Locate the cell with the specified text and output its [x, y] center coordinate. 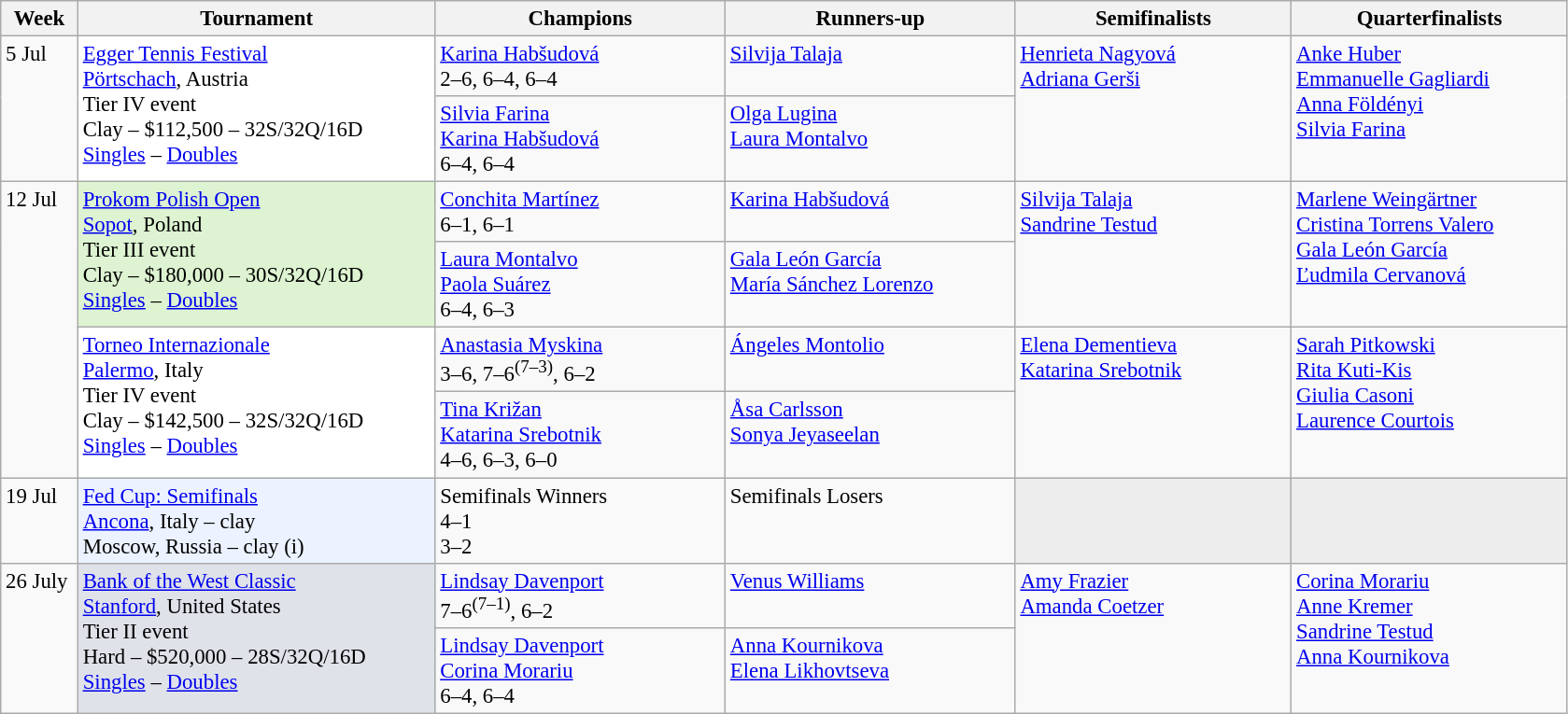
Semifinalists [1153, 19]
5 Jul [39, 109]
Quarterfinalists [1430, 19]
Karina Habšudová 2–6, 6–4, 6–4 [581, 67]
19 Jul [39, 521]
Bank of the West Classic Stanford, United States Tier II event Hard – $520,000 – 28S/32Q/16DSingles – Doubles [256, 638]
Tina Križan Katarina Srebotnik4–6, 6–3, 6–0 [581, 435]
Laura Montalvo Paola Suárez6–4, 6–3 [581, 285]
Champions [581, 19]
Karina Habšudová [870, 213]
Silvija Talaja Sandrine Testud [1153, 255]
Gala León García María Sánchez Lorenzo [870, 285]
Anke Huber Emmanuelle Gagliardi Anna Földényi Silvia Farina [1430, 109]
Elena Dementieva Katarina Srebotnik [1153, 403]
Lindsay Davenport Corina Morariu6–4, 6–4 [581, 670]
Conchita Martínez 6–1, 6–1 [581, 213]
Anastasia Myskina 3–6, 7–6(7–3), 6–2 [581, 360]
Runners-up [870, 19]
Venus Williams [870, 595]
Olga Lugina Laura Montalvo [870, 139]
Silvia Farina Karina Habšudová6–4, 6–4 [581, 139]
Tournament [256, 19]
Henrieta Nagyová Adriana Gerši [1153, 109]
Fed Cup: Semifinals Ancona, Italy – clay Moscow, Russia – clay (i) [256, 521]
26 July [39, 638]
Sarah Pitkowski Rita Kuti-Kis Giulia Casoni Laurence Courtois [1430, 403]
Corina Morariu Anne Kremer Sandrine Testud Anna Kournikova [1430, 638]
Anna Kournikova Elena Likhovtseva [870, 670]
Egger Tennis Festival Pörtschach, Austria Tier IV event Clay – $112,500 – 32S/32Q/16DSingles – Doubles [256, 109]
Marlene Weingärtner Cristina Torrens Valero Gala León García Ľudmila Cervanová [1430, 255]
Semifinals Losers [870, 521]
Torneo Internazionale Palermo, Italy Tier IV event Clay – $142,500 – 32S/32Q/16DSingles – Doubles [256, 403]
Week [39, 19]
12 Jul [39, 330]
Prokom Polish Open Sopot, Poland Tier III event Clay – $180,000 – 30S/32Q/16DSingles – Doubles [256, 255]
Åsa Carlsson Sonya Jeyaseelan [870, 435]
Silvija Talaja [870, 67]
Semifinals Winners 4–1 3–2 [581, 521]
Ángeles Montolio [870, 360]
Lindsay Davenport 7–6(7–1), 6–2 [581, 595]
Amy Frazier Amanda Coetzer [1153, 638]
